Determine the (x, y) coordinate at the center of the cell enclosing the given text.  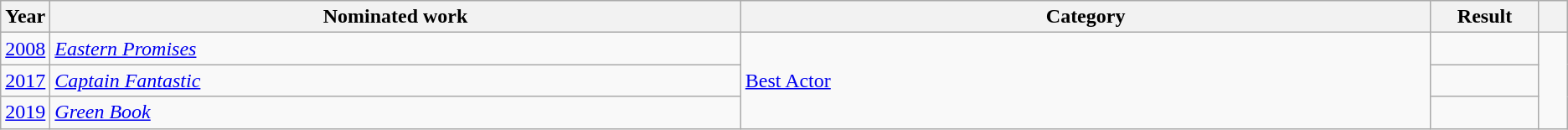
2019 (25, 112)
Category (1086, 17)
2017 (25, 81)
Result (1484, 17)
Captain Fantastic (395, 81)
Best Actor (1086, 81)
Nominated work (395, 17)
Eastern Promises (395, 49)
Green Book (395, 112)
2008 (25, 49)
Year (25, 17)
